Pinpoint the cell where the given text exists, returning its (X, Y) midpoint coordinate. 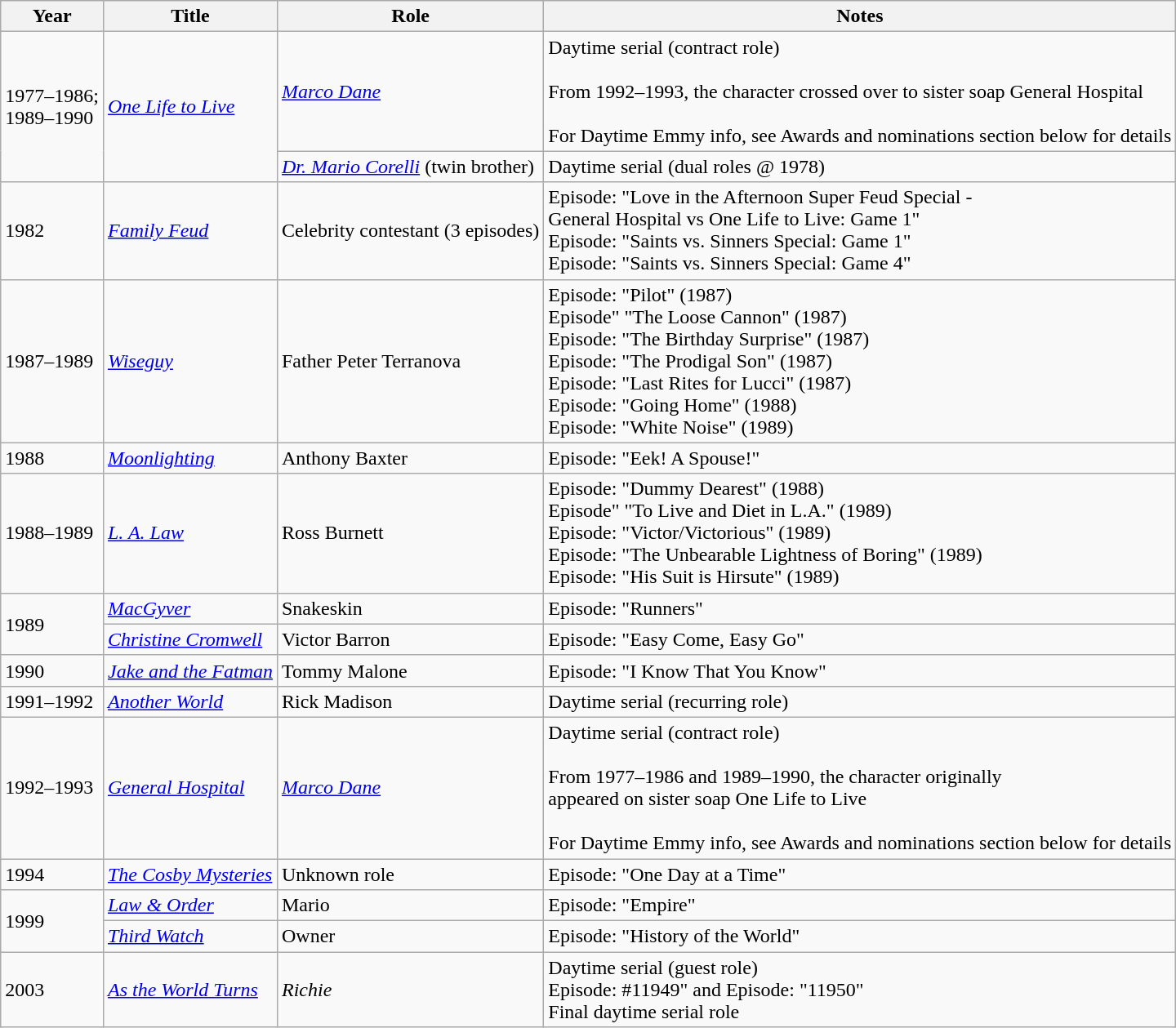
Ross Burnett (410, 533)
1988–1989 (52, 533)
1989 (52, 624)
1999 (52, 921)
1987–1989 (52, 361)
1982 (52, 230)
Mario (410, 906)
Title (189, 16)
Owner (410, 937)
Dr. Mario Corelli (twin brother) (410, 167)
The Cosby Mysteries (189, 874)
General Hospital (189, 787)
Victor Barron (410, 639)
1991–1992 (52, 701)
Richie (410, 990)
Episode: "One Day at a Time" (860, 874)
Notes (860, 16)
Rick Madison (410, 701)
Year (52, 16)
1992–1993 (52, 787)
Unknown role (410, 874)
Episode: "Runners" (860, 608)
Anthony Baxter (410, 458)
Third Watch (189, 937)
Father Peter Terranova (410, 361)
Daytime serial (dual roles @ 1978) (860, 167)
As the World Turns (189, 990)
1990 (52, 670)
2003 (52, 990)
1994 (52, 874)
Snakeskin (410, 608)
Daytime serial (guest role)Episode: #11949" and Episode: "11950"Final daytime serial role (860, 990)
Episode: "I Know That You Know" (860, 670)
Daytime serial (recurring role) (860, 701)
L. A. Law (189, 533)
Episode: "History of the World" (860, 937)
Family Feud (189, 230)
Wiseguy (189, 361)
Another World (189, 701)
One Life to Live (189, 107)
Celebrity contestant (3 episodes) (410, 230)
MacGyver (189, 608)
Jake and the Fatman (189, 670)
Episode: "Eek! A Spouse!" (860, 458)
Role (410, 16)
Law & Order (189, 906)
1988 (52, 458)
Episode: "Easy Come, Easy Go" (860, 639)
1977–1986;1989–1990 (52, 107)
Christine Cromwell (189, 639)
Moonlighting (189, 458)
Episode: "Empire" (860, 906)
Tommy Malone (410, 670)
